Determine the (x, y) coordinate at the center of the cell enclosing the given text.  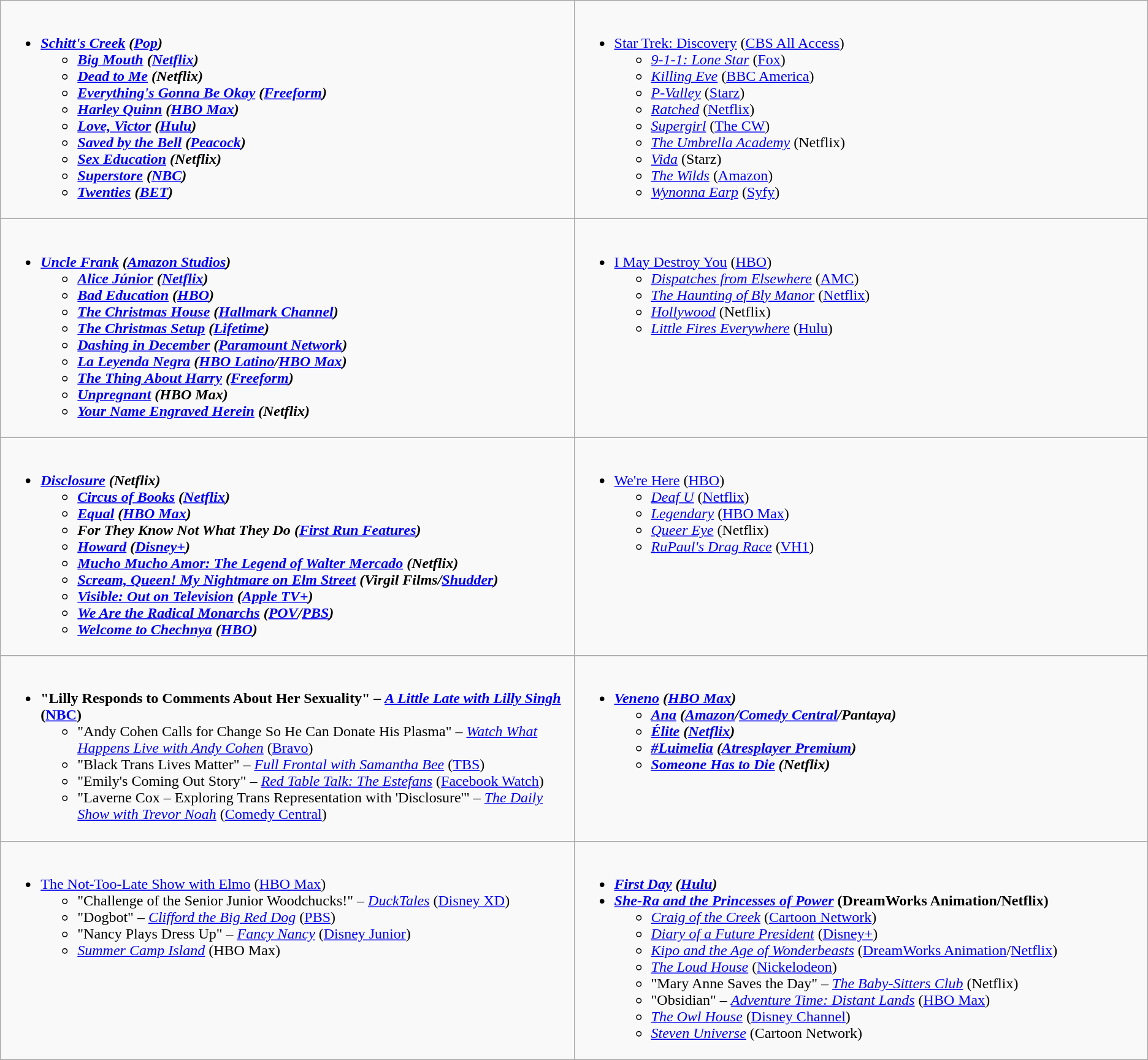
I May Destroy You (HBO)Dispatches from Elsewhere (AMC)The Haunting of Bly Manor (Netflix)Hollywood (Netflix)Little Fires Everywhere (Hulu) (861, 328)
Veneno (HBO Max)Ana (Amazon/Comedy Central/Pantaya)Élite (Netflix)#Luimelia (Atresplayer Premium)Someone Has to Die (Netflix) (861, 748)
We're Here (HBO)Deaf U (Netflix)Legendary (HBO Max)Queer Eye (Netflix)RuPaul's Drag Race (VH1) (861, 547)
